Output the (X, Y) coordinate of the center of the cell containing the given text.  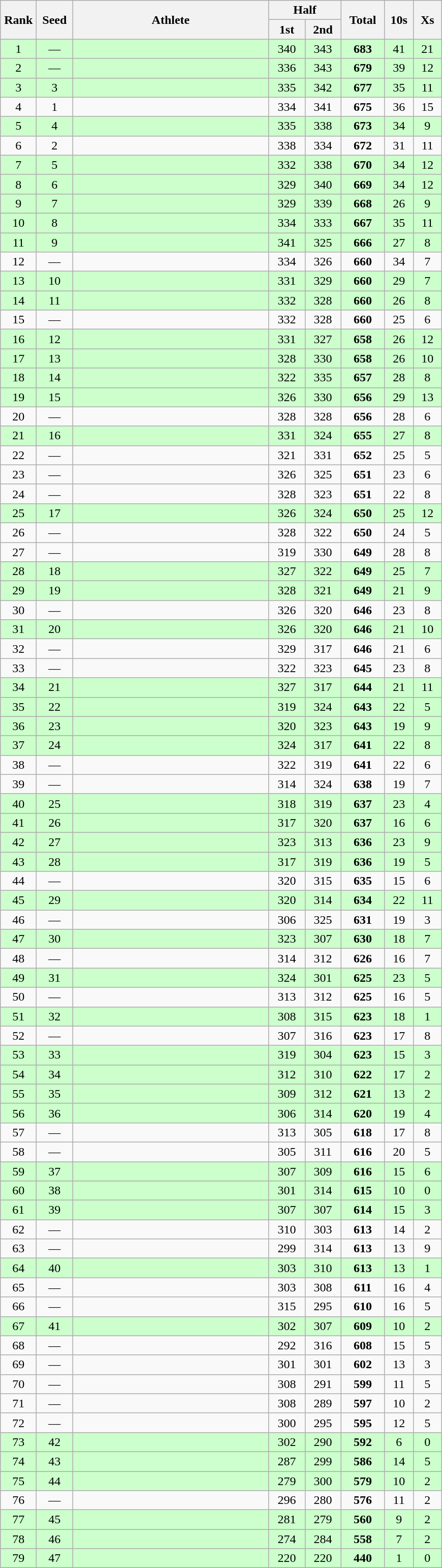
54 (18, 1074)
679 (363, 68)
274 (287, 1539)
630 (363, 939)
342 (323, 87)
626 (363, 958)
635 (363, 881)
49 (18, 978)
70 (18, 1384)
Xs (427, 20)
611 (363, 1287)
615 (363, 1191)
58 (18, 1152)
52 (18, 1036)
311 (323, 1152)
622 (363, 1074)
560 (363, 1520)
579 (363, 1481)
60 (18, 1191)
79 (18, 1558)
610 (363, 1307)
440 (363, 1558)
51 (18, 1016)
670 (363, 165)
576 (363, 1500)
69 (18, 1365)
Athlete (171, 20)
289 (323, 1403)
668 (363, 203)
76 (18, 1500)
336 (287, 68)
48 (18, 958)
644 (363, 687)
657 (363, 378)
53 (18, 1055)
280 (323, 1500)
669 (363, 184)
59 (18, 1171)
61 (18, 1210)
77 (18, 1520)
672 (363, 145)
290 (323, 1442)
645 (363, 668)
73 (18, 1442)
602 (363, 1365)
655 (363, 436)
Seed (55, 20)
50 (18, 997)
292 (287, 1345)
333 (323, 223)
586 (363, 1461)
62 (18, 1229)
66 (18, 1307)
677 (363, 87)
609 (363, 1326)
72 (18, 1423)
281 (287, 1520)
597 (363, 1403)
287 (287, 1461)
592 (363, 1442)
620 (363, 1113)
74 (18, 1461)
71 (18, 1403)
673 (363, 126)
63 (18, 1249)
291 (323, 1384)
56 (18, 1113)
683 (363, 49)
Rank (18, 20)
339 (323, 203)
675 (363, 107)
631 (363, 920)
68 (18, 1345)
599 (363, 1384)
595 (363, 1423)
64 (18, 1268)
55 (18, 1094)
57 (18, 1132)
Half (305, 10)
Total (363, 20)
652 (363, 455)
666 (363, 243)
304 (323, 1055)
667 (363, 223)
608 (363, 1345)
614 (363, 1210)
78 (18, 1539)
2nd (323, 29)
621 (363, 1094)
67 (18, 1326)
618 (363, 1132)
65 (18, 1287)
558 (363, 1539)
75 (18, 1481)
1st (287, 29)
284 (323, 1539)
318 (287, 803)
634 (363, 900)
296 (287, 1500)
638 (363, 784)
10s (399, 20)
